Find where the given text appears and provide that cell's center as (X, Y) coordinate. 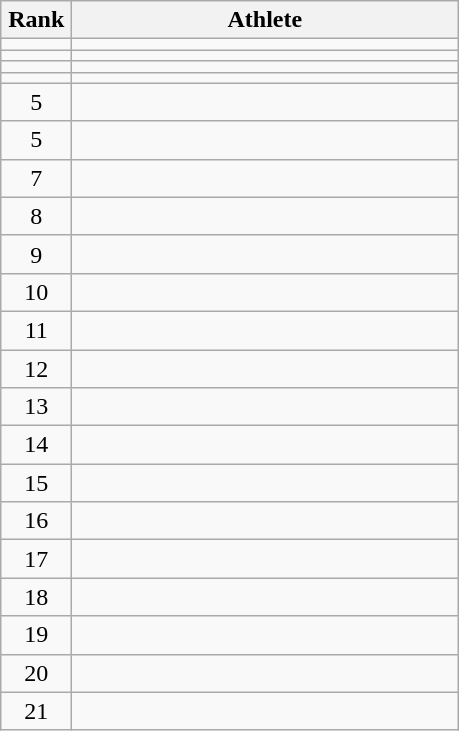
17 (36, 559)
13 (36, 407)
15 (36, 483)
16 (36, 521)
7 (36, 178)
21 (36, 711)
8 (36, 216)
10 (36, 292)
Athlete (265, 20)
19 (36, 635)
Rank (36, 20)
18 (36, 597)
20 (36, 673)
12 (36, 369)
9 (36, 254)
11 (36, 330)
14 (36, 445)
